Search for the cell housing the specified text and yield its [x, y] center coordinate. 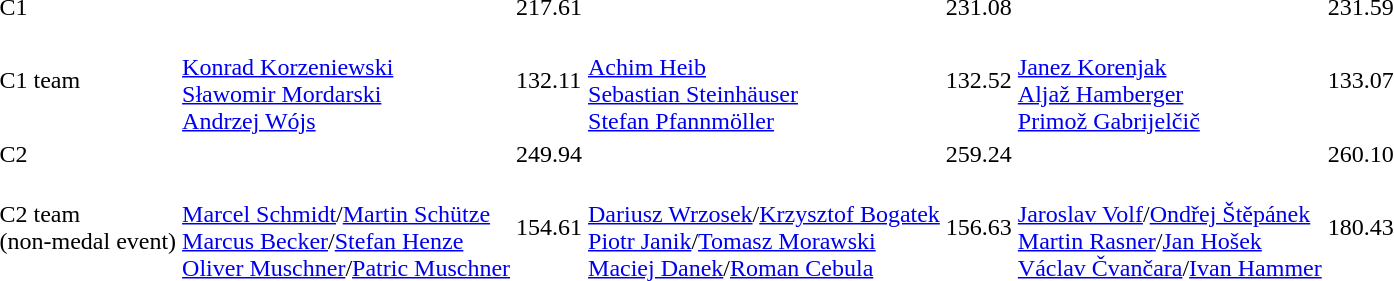
Konrad KorzeniewskiSławomir MordarskiAndrzej Wójs [346, 80]
Achim HeibSebastian SteinhäuserStefan Pfannmöller [764, 80]
132.52 [978, 80]
132.11 [550, 80]
259.24 [978, 154]
249.94 [550, 154]
Janez KorenjakAljaž HambergerPrimož Gabrijelčič [1170, 80]
